For the text-containing cell, return its midpoint in [x, y] coordinate format. 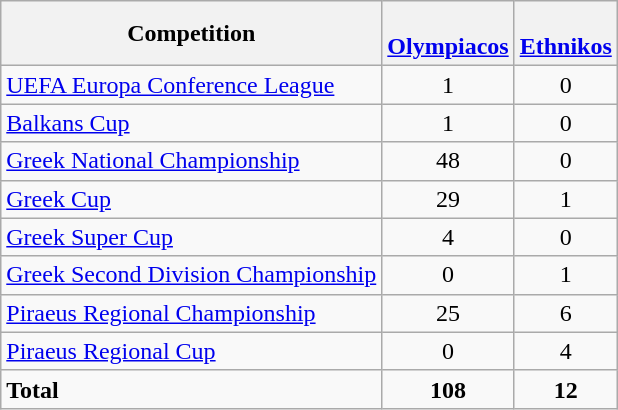
Total [192, 389]
108 [448, 389]
Balkans Cup [192, 123]
Competition [192, 34]
Greek Second Division Championship [192, 275]
Greek Super Cup [192, 237]
Olympiacos [448, 34]
UEFA Europa Conference League [192, 85]
48 [448, 161]
Piraeus Regional Championship [192, 313]
25 [448, 313]
29 [448, 199]
12 [566, 389]
Greek Cup [192, 199]
6 [566, 313]
Greek National Championship [192, 161]
Ethnikos [566, 34]
Piraeus Regional Cup [192, 351]
